Provide the (X, Y) coordinate of the cell's center where the given text is located.  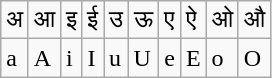
i (71, 58)
ए (170, 20)
उ (116, 20)
O (254, 58)
औ (254, 20)
e (170, 58)
ऐ (193, 20)
अ (15, 20)
U (144, 58)
A (44, 58)
इ (71, 20)
E (193, 58)
u (116, 58)
ऊ (144, 20)
o (222, 58)
ई (93, 20)
a (15, 58)
ओ (222, 20)
I (93, 58)
आ (44, 20)
